Extract the [X, Y] coordinate from the center of the cell holding the provided text.  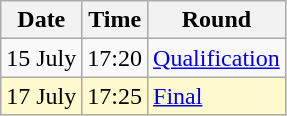
15 July [42, 58]
Final [217, 96]
Date [42, 20]
Time [115, 20]
17 July [42, 96]
Qualification [217, 58]
Round [217, 20]
17:20 [115, 58]
17:25 [115, 96]
